Return (X, Y) of the center of cell containing provided text 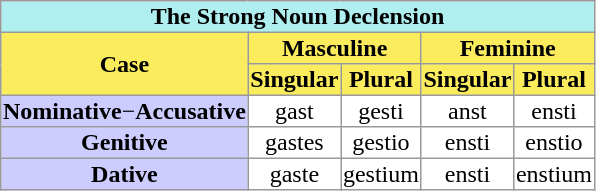
gestio (382, 143)
Genitive (124, 143)
gaste (294, 174)
Dative (124, 174)
gastes (294, 143)
Feminine (508, 48)
Masculine (334, 48)
enstio (554, 143)
enstium (554, 174)
gesti (382, 111)
Nominative−Accusative (124, 111)
gast (294, 111)
Case (124, 64)
gestium (382, 174)
anst (468, 111)
The Strong Noun Declension (298, 17)
